Search for the cell housing the specified text and yield its [X, Y] center coordinate. 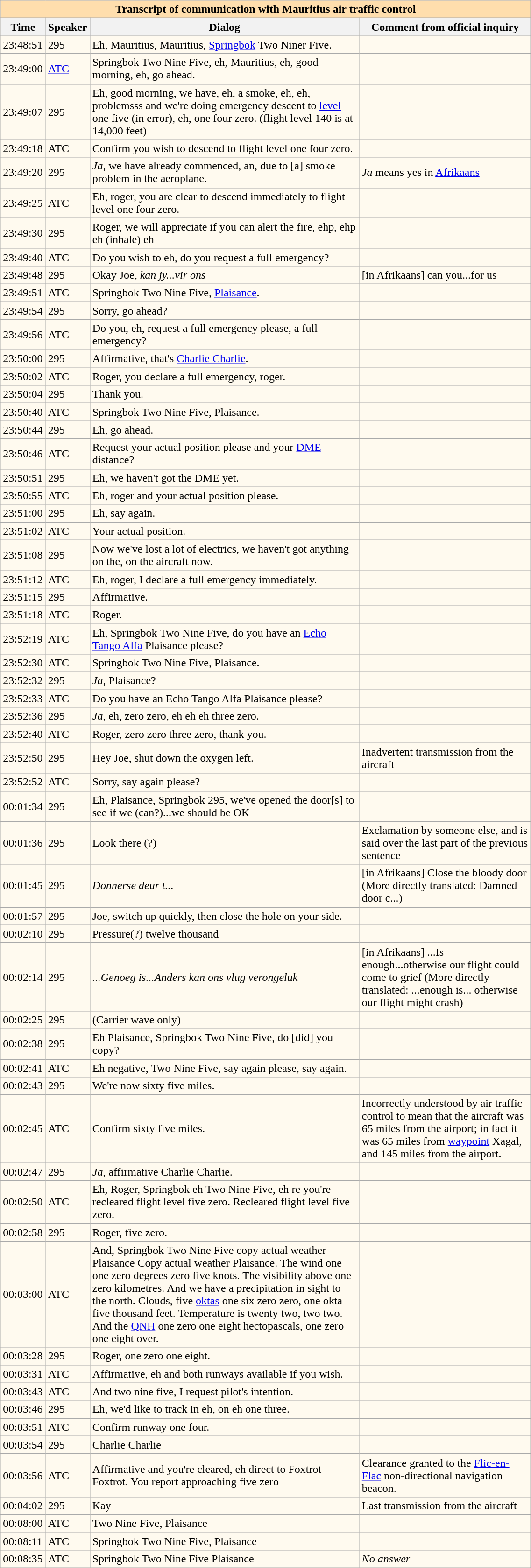
23:50:46 [23, 454]
Roger, one zero one eight. [224, 1356]
23:49:25 [23, 203]
Eh, Plaisance, Springbok 295, we've opened the door[s] to see if we (can?)...we should be OK [224, 806]
Affirmative. [224, 597]
00:01:36 [23, 843]
Exclamation by someone else, and is said over the last part of the previous sentence [445, 843]
00:02:43 [23, 1086]
23:52:19 [23, 638]
Confirm you wish to descend to flight level one four zero. [224, 148]
Pressure(?) twelve thousand [224, 934]
...Genoeg is...Anders kan ons vlug verongeluk [224, 977]
00:08:11 [23, 1541]
23:52:50 [23, 758]
Inadvertent transmission from the aircraft [445, 758]
Confirm runway one four. [224, 1427]
00:03:31 [23, 1374]
Confirm sixty five miles. [224, 1129]
Do you have an Echo Tango Alfa Plaisance please? [224, 699]
00:01:45 [23, 886]
23:52:32 [23, 681]
23:51:02 [23, 531]
Eh Plaisance, Springbok Two Nine Five, do [did] you copy? [224, 1043]
00:02:14 [23, 977]
Hey Joe, shut down the oxygen left. [224, 758]
23:52:36 [23, 716]
Your actual position. [224, 531]
Roger. [224, 615]
23:50:04 [23, 394]
Thank you. [224, 394]
Eh, say again. [224, 513]
23:51:08 [23, 555]
Springbok Two Nine Five Plaisance [224, 1559]
00:03:56 [23, 1475]
23:52:40 [23, 734]
00:03:28 [23, 1356]
[in Afrikaans] can you...for us [445, 275]
00:03:46 [23, 1409]
23:51:12 [23, 579]
Eh, roger and your actual position please. [224, 496]
Look there (?) [224, 843]
Eh, roger, you are clear to descend immediately to flight level one four zero. [224, 203]
Ja, eh, zero zero, eh eh eh three zero. [224, 716]
23:50:02 [23, 377]
Do you wish to eh, do you request a full emergency? [224, 257]
23:49:51 [23, 293]
[in Afrikaans] Close the bloody door (More directly translated: Damned door c...) [445, 886]
00:08:00 [23, 1523]
00:03:43 [23, 1392]
Okay Joe, kan jy...vir ons [224, 275]
Affirmative and you're cleared, eh direct to Foxtrot Foxtrot. You report approaching five zero [224, 1475]
Eh, Mauritius, Mauritius, Springbok Two Niner Five. [224, 45]
23:50:40 [23, 412]
Comment from official inquiry [445, 27]
Springbok Two Nine Five, Plaisance [224, 1541]
Time [23, 27]
Eh negative, Two Nine Five, say again please, say again. [224, 1068]
23:51:15 [23, 597]
23:49:30 [23, 233]
23:51:00 [23, 513]
Roger, we will appreciate if you can alert the fire, ehp, ehp eh (inhale) eh [224, 233]
Ja, we have already commenced, an, due to [a] smoke problem in the aeroplane. [224, 173]
00:01:34 [23, 806]
Kay [224, 1505]
[in Afrikaans] ...Is enough...otherwise our flight could come to grief (More directly translated: ...enough is... otherwise our flight might crash) [445, 977]
Do you, eh, request a full emergency please, a full emergency? [224, 335]
Roger, you declare a full emergency, roger. [224, 377]
23:52:52 [23, 782]
Eh, Roger, Springbok eh Two Nine Five, eh re you're recleared flight level five zero. Recleared flight level five zero. [224, 1202]
23:50:55 [23, 496]
23:50:51 [23, 478]
Charlie Charlie [224, 1445]
23:49:54 [23, 310]
23:49:00 [23, 69]
Affirmative, that's Charlie Charlie. [224, 359]
00:03:51 [23, 1427]
23:49:20 [23, 173]
Clearance granted to the Flic-en-Flac non-directional navigation beacon. [445, 1475]
Eh, go ahead. [224, 430]
Ja, affirmative Charlie Charlie. [224, 1172]
00:03:00 [23, 1295]
23:49:48 [23, 275]
Eh, Springbok Two Nine Five, do you have an Echo Tango Alfa Plaisance please? [224, 638]
00:02:41 [23, 1068]
Eh, we haven't got the DME yet. [224, 478]
Now we've lost a lot of electrics, we haven't got anything on the, on the aircraft now. [224, 555]
23:49:07 [23, 112]
23:49:40 [23, 257]
23:49:18 [23, 148]
Eh, roger, I declare a full emergency immediately. [224, 579]
Roger, zero zero three zero, thank you. [224, 734]
Dialog [224, 27]
00:04:02 [23, 1505]
Sorry, go ahead? [224, 310]
We're now sixty five miles. [224, 1086]
(Carrier wave only) [224, 1020]
And two nine five, I request pilot's intention. [224, 1392]
00:02:50 [23, 1202]
00:02:25 [23, 1020]
23:52:30 [23, 663]
Request your actual position please and your DME distance? [224, 454]
23:49:56 [23, 335]
23:50:00 [23, 359]
23:52:33 [23, 699]
Speaker [67, 27]
00:02:10 [23, 934]
Transcript of communication with Mauritius air traffic control [266, 9]
00:02:47 [23, 1172]
Last transmission from the aircraft [445, 1505]
Springbok Two Nine Five, eh, Mauritius, eh, good morning, eh, go ahead. [224, 69]
Donnerse deur t... [224, 886]
23:48:51 [23, 45]
00:03:54 [23, 1445]
23:50:44 [23, 430]
Sorry, say again please? [224, 782]
00:02:45 [23, 1129]
Roger, five zero. [224, 1232]
23:51:18 [23, 615]
Eh, we'd like to track in eh, on eh one three. [224, 1409]
Ja means yes in Afrikaans [445, 173]
00:08:35 [23, 1559]
Two Nine Five, Plaisance [224, 1523]
No answer [445, 1559]
00:02:38 [23, 1043]
Ja, Plaisance? [224, 681]
00:02:58 [23, 1232]
Joe, switch up quickly, then close the hole on your side. [224, 916]
00:01:57 [23, 916]
Affirmative, eh and both runways available if you wish. [224, 1374]
